Return the (x, y) coordinate for the center point of the cell that contains the specified text.  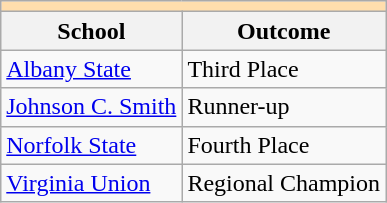
Third Place (284, 69)
Albany State (92, 69)
Outcome (284, 31)
Norfolk State (92, 145)
Johnson C. Smith (92, 107)
Virginia Union (92, 183)
Fourth Place (284, 145)
Regional Champion (284, 183)
School (92, 31)
Runner-up (284, 107)
